From the cell containing the given text, extract its center point as (X, Y) coordinate. 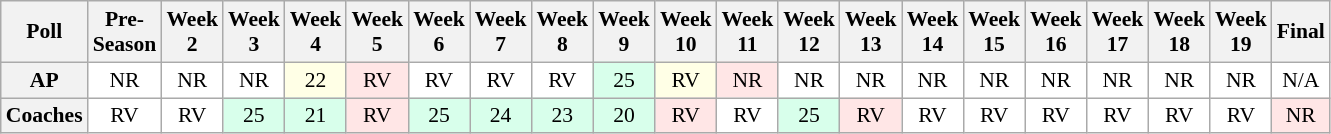
Final (1301, 32)
Week17 (1118, 32)
Week5 (377, 32)
N/A (1301, 80)
23 (562, 116)
Week8 (562, 32)
Week13 (871, 32)
Week4 (316, 32)
Week7 (501, 32)
Week12 (809, 32)
21 (316, 116)
Week14 (933, 32)
Week9 (624, 32)
Week18 (1179, 32)
22 (316, 80)
Week19 (1241, 32)
AP (44, 80)
Week10 (686, 32)
Week11 (748, 32)
Poll (44, 32)
Week2 (192, 32)
Pre-Season (125, 32)
Week6 (439, 32)
Week15 (994, 32)
24 (501, 116)
Week3 (254, 32)
Coaches (44, 116)
Week16 (1056, 32)
20 (624, 116)
